Detect which cell encompasses the target text, then output its [x, y] center coordinate. 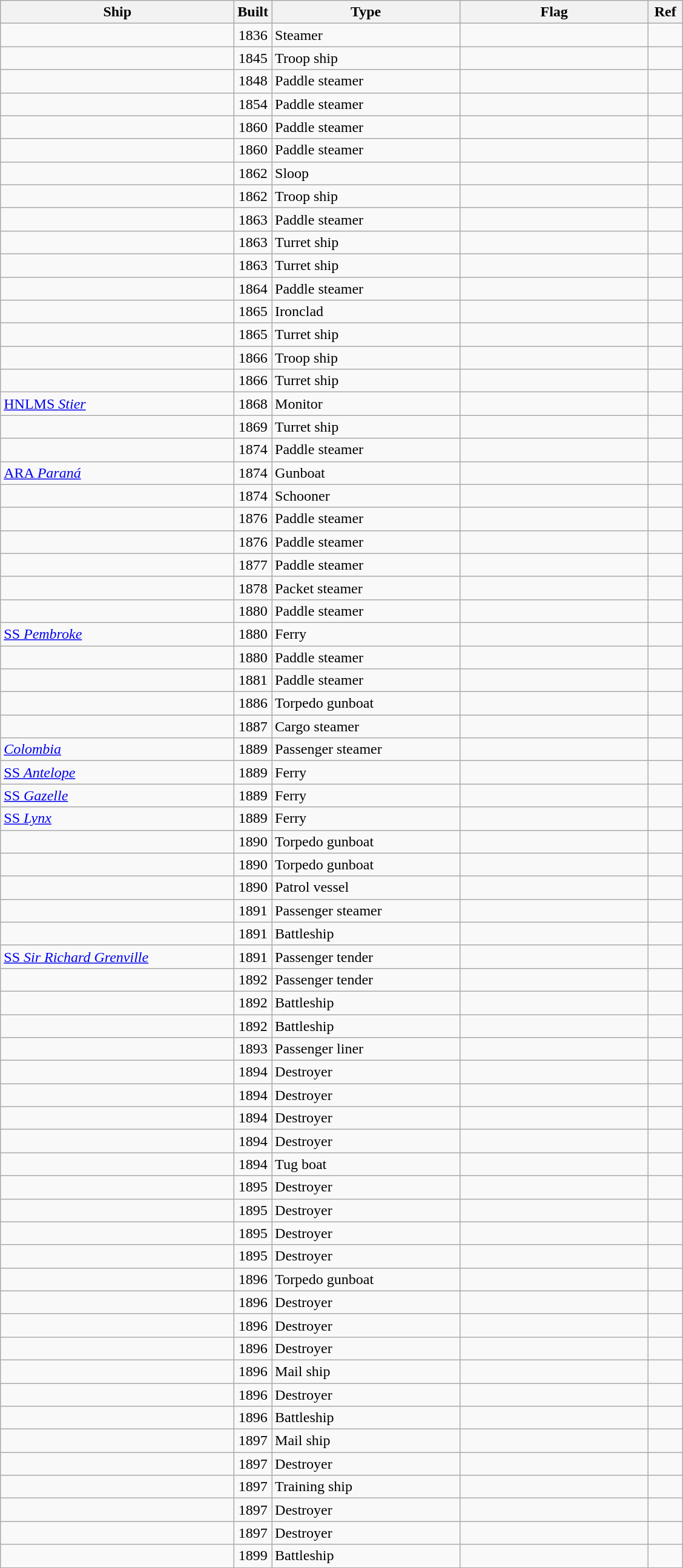
1836 [253, 35]
1864 [253, 289]
HNLMS Stier [117, 404]
1845 [253, 58]
Ref [665, 12]
SS Lynx [117, 819]
1878 [253, 588]
SS Sir Richard Grenville [117, 957]
SS Pembroke [117, 634]
Steamer [366, 35]
1868 [253, 404]
Schooner [366, 496]
Ship [117, 12]
1886 [253, 703]
SS Gazelle [117, 796]
Built [253, 12]
Patrol vessel [366, 888]
SS Antelope [117, 772]
1899 [253, 1556]
1854 [253, 104]
Sloop [366, 173]
Gunboat [366, 473]
Monitor [366, 404]
Packet steamer [366, 588]
1893 [253, 1049]
ARA Paraná [117, 473]
Flag [555, 12]
1869 [253, 427]
1881 [253, 680]
Type [366, 12]
Colombia [117, 749]
Cargo steamer [366, 726]
1887 [253, 726]
Ironclad [366, 312]
Training ship [366, 1487]
Tug boat [366, 1164]
1848 [253, 81]
1877 [253, 565]
Passenger liner [366, 1049]
